Search for the cell housing the specified text and yield its [X, Y] center coordinate. 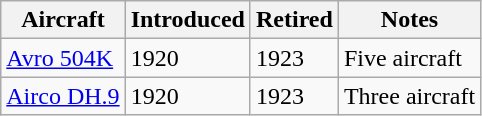
Introduced [188, 20]
Three aircraft [409, 96]
Notes [409, 20]
Airco DH.9 [63, 96]
Retired [294, 20]
Five aircraft [409, 58]
Aircraft [63, 20]
Avro 504K [63, 58]
